Detect which cell encompasses the target text, then output its [X, Y] center coordinate. 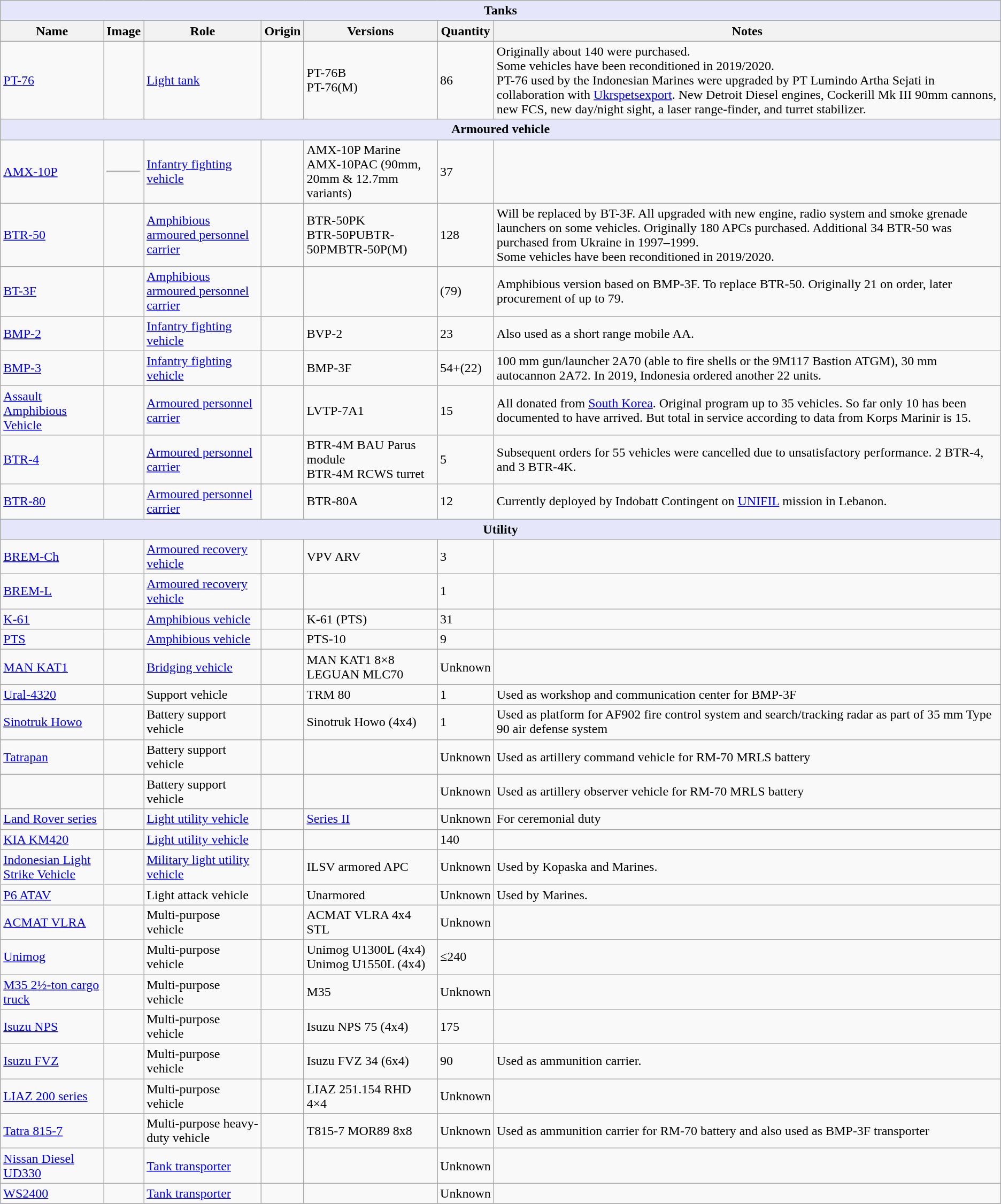
ACMAT VLRA [52, 922]
BT-3F [52, 291]
Used as ammunition carrier for RM-70 battery and also used as BMP-3F transporter [747, 1131]
PTS-10 [371, 639]
Name [52, 31]
9 [466, 639]
Series II [371, 819]
For ceremonial duty [747, 819]
100 mm gun/launcher 2A70 (able to fire shells or the 9M117 Bastion ATGM), 30 mm autocannon 2A72. In 2019, Indonesia ordered another 22 units. [747, 368]
BREM-Ch [52, 557]
Sinotruk Howo (4x4) [371, 722]
BMP-3 [52, 368]
TRM 80 [371, 694]
Unimog U1300L (4x4)Unimog U1550L (4x4) [371, 957]
M35 2½-ton cargo truck [52, 991]
PT-76BPT-76(M) [371, 80]
Land Rover series [52, 819]
K-61 [52, 619]
BTR-50 [52, 235]
Used by Kopaska and Marines. [747, 867]
15 [466, 410]
BREM-L [52, 591]
BTR-80A [371, 501]
Role [203, 31]
140 [466, 839]
Isuzu NPS 75 (4x4) [371, 1027]
Military light utility vehicle [203, 867]
Isuzu FVZ [52, 1062]
PT-76 [52, 80]
LIAZ 251.154 RHD 4×4 [371, 1096]
BTR-50PKBTR-50PUBTR-50PMBTR-50P(M) [371, 235]
175 [466, 1027]
Support vehicle [203, 694]
Origin [282, 31]
Notes [747, 31]
Also used as a short range mobile AA. [747, 334]
Subsequent orders for 55 vehicles were cancelled due to unsatisfactory performance. 2 BTR-4, and 3 BTR-4K. [747, 459]
Sinotruk Howo [52, 722]
Quantity [466, 31]
Tatra 815-7 [52, 1131]
MAN KAT1 8×8 LEGUAN MLC70 [371, 667]
37 [466, 171]
Isuzu FVZ 34 (6x4) [371, 1062]
Armoured vehicle [500, 129]
31 [466, 619]
BTR-80 [52, 501]
Amphibious version based on BMP-3F. To replace BTR-50. Originally 21 on order, later procurement of up to 79. [747, 291]
Used as platform for AF902 fire control system and search/tracking radar as part of 35 mm Type 90 air defense system [747, 722]
Utility [500, 529]
Used as artillery observer vehicle for RM-70 MRLS battery [747, 791]
Used by Marines. [747, 894]
ACMAT VLRA 4x4 STL [371, 922]
LIAZ 200 series [52, 1096]
Nissan Diesel UD330 [52, 1166]
Ural-4320 [52, 694]
T815-7 MOR89 8x8 [371, 1131]
86 [466, 80]
Multi-purpose heavy-duty vehicle [203, 1131]
BMP-2 [52, 334]
12 [466, 501]
P6 ATAV [52, 894]
5 [466, 459]
Tatrapan [52, 757]
Light tank [203, 80]
Light attack vehicle [203, 894]
PTS [52, 639]
(79) [466, 291]
Unarmored [371, 894]
128 [466, 235]
Image [124, 31]
BVP-2 [371, 334]
≤240 [466, 957]
Tanks [500, 11]
23 [466, 334]
Currently deployed by Indobatt Contingent on UNIFIL mission in Lebanon. [747, 501]
WS2400 [52, 1193]
KIA KM420 [52, 839]
Isuzu NPS [52, 1027]
Assault Amphibious Vehicle [52, 410]
54+(22) [466, 368]
MAN KAT1 [52, 667]
LVTP-7A1 [371, 410]
BTR-4M BAU Parus moduleBTR-4M RCWS turret [371, 459]
ILSV armored APC [371, 867]
VPV ARV [371, 557]
90 [466, 1062]
Versions [371, 31]
BTR-4 [52, 459]
M35 [371, 991]
Used as workshop and communication center for BMP-3F [747, 694]
3 [466, 557]
K-61 (PTS) [371, 619]
BMP-3F [371, 368]
AMX-10P [52, 171]
Used as artillery command vehicle for RM-70 MRLS battery [747, 757]
Indonesian Light Strike Vehicle [52, 867]
Bridging vehicle [203, 667]
AMX-10P MarineAMX-10PAC (90mm, 20mm & 12.7mm variants) [371, 171]
Unimog [52, 957]
Used as ammunition carrier. [747, 1062]
